Scan for the cell matching the given text and deliver its [X, Y] coordinate at center. 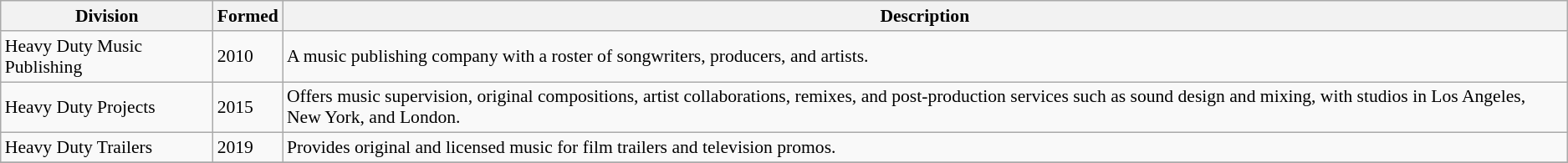
2015 [248, 107]
Heavy Duty Music Publishing [107, 57]
A music publishing company with a roster of songwriters, producers, and artists. [925, 57]
Heavy Duty Projects [107, 107]
2010 [248, 57]
2019 [248, 148]
Description [925, 16]
Heavy Duty Trailers [107, 148]
Formed [248, 16]
Provides original and licensed music for film trailers and television promos. [925, 148]
Division [107, 16]
